From the cell containing the given text, extract its center point as (X, Y) coordinate. 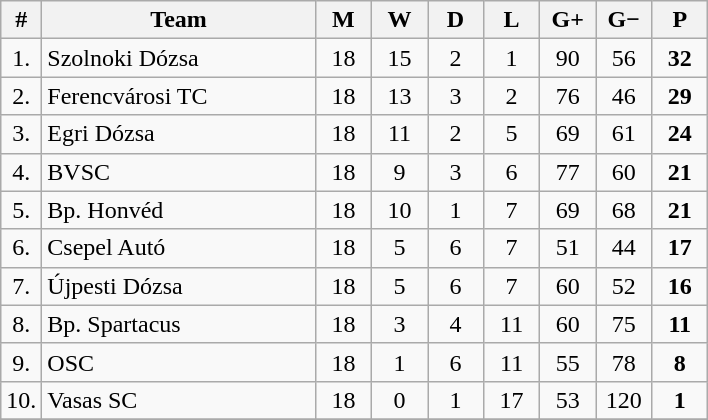
3. (22, 134)
Team (179, 20)
D (456, 20)
78 (624, 362)
Ferencvárosi TC (179, 96)
46 (624, 96)
0 (399, 400)
5. (22, 210)
16 (680, 286)
10. (22, 400)
8 (680, 362)
52 (624, 286)
53 (568, 400)
Újpesti Dózsa (179, 286)
75 (624, 324)
P (680, 20)
Bp. Honvéd (179, 210)
Szolnoki Dózsa (179, 58)
1. (22, 58)
2. (22, 96)
M (343, 20)
9. (22, 362)
4. (22, 172)
# (22, 20)
120 (624, 400)
90 (568, 58)
L (512, 20)
68 (624, 210)
10 (399, 210)
51 (568, 248)
Vasas SC (179, 400)
76 (568, 96)
32 (680, 58)
Egri Dózsa (179, 134)
4 (456, 324)
OSC (179, 362)
G+ (568, 20)
44 (624, 248)
W (399, 20)
77 (568, 172)
15 (399, 58)
6. (22, 248)
8. (22, 324)
7. (22, 286)
24 (680, 134)
Bp. Spartacus (179, 324)
9 (399, 172)
55 (568, 362)
61 (624, 134)
56 (624, 58)
13 (399, 96)
G− (624, 20)
BVSC (179, 172)
Csepel Autó (179, 248)
29 (680, 96)
